Output the (x, y) coordinate of the center of the cell containing the given text.  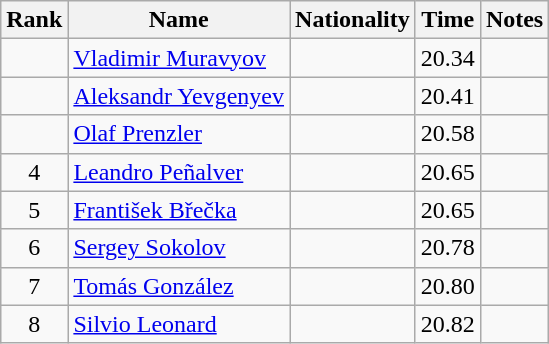
Sergey Sokolov (179, 248)
Name (179, 20)
Olaf Prenzler (179, 134)
František Břečka (179, 210)
20.82 (448, 324)
6 (34, 248)
Aleksandr Yevgenyev (179, 96)
20.34 (448, 58)
20.80 (448, 286)
4 (34, 172)
Notes (514, 20)
20.41 (448, 96)
Nationality (353, 20)
20.78 (448, 248)
8 (34, 324)
20.58 (448, 134)
Vladimir Muravyov (179, 58)
7 (34, 286)
Leandro Peñalver (179, 172)
Time (448, 20)
Silvio Leonard (179, 324)
Rank (34, 20)
5 (34, 210)
Tomás González (179, 286)
